Detect which cell encompasses the target text, then output its [x, y] center coordinate. 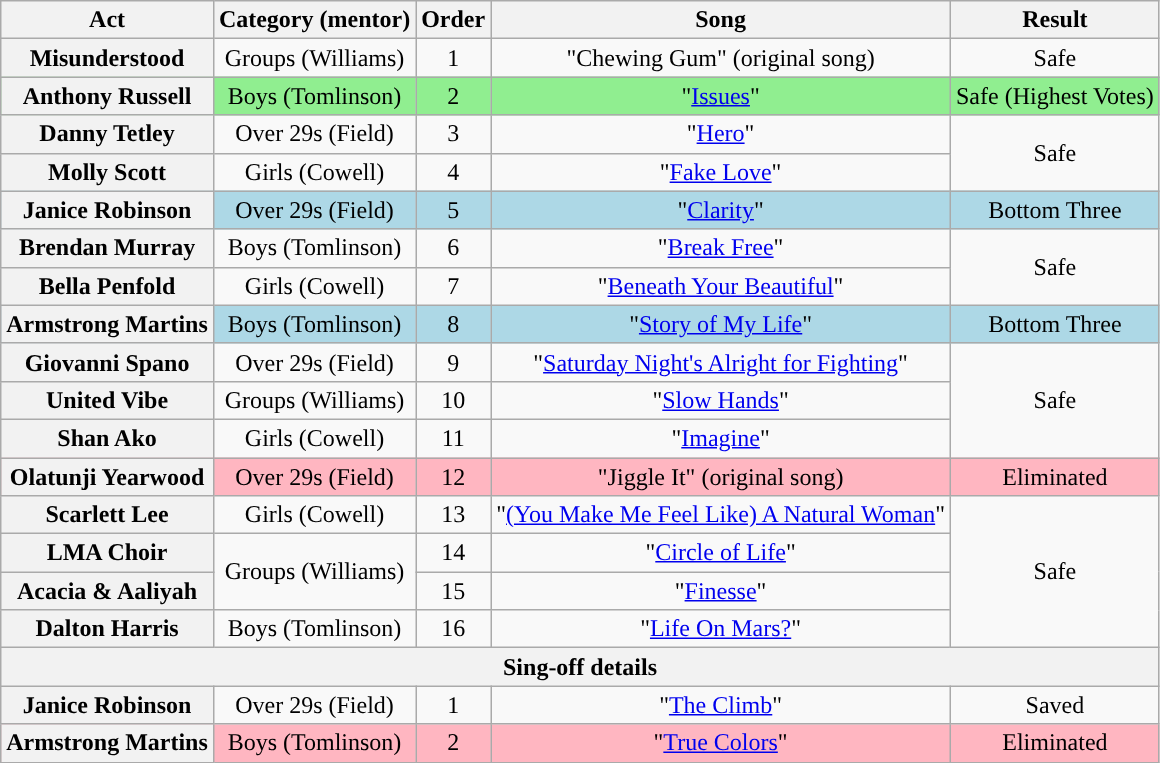
"Hero" [721, 134]
7 [454, 286]
"Story of My Life" [721, 324]
"True Colors" [721, 743]
Safe (Highest Votes) [1054, 96]
Giovanni Spano [108, 362]
"Circle of Life" [721, 553]
"Issues" [721, 96]
Scarlett Lee [108, 515]
"Clarity" [721, 210]
Anthony Russell [108, 96]
5 [454, 210]
"The Climb" [721, 705]
Olatunji Yearwood [108, 477]
Order [454, 20]
"Break Free" [721, 248]
3 [454, 134]
Act [108, 20]
LMA Choir [108, 553]
6 [454, 248]
Misunderstood [108, 58]
10 [454, 400]
Saved [1054, 705]
Category (mentor) [314, 20]
14 [454, 553]
8 [454, 324]
Bella Penfold [108, 286]
13 [454, 515]
"Beneath Your Beautiful" [721, 286]
United Vibe [108, 400]
9 [454, 362]
11 [454, 438]
Brendan Murray [108, 248]
12 [454, 477]
"Jiggle It" (original song) [721, 477]
"Fake Love" [721, 172]
"Saturday Night's Alright for Fighting" [721, 362]
4 [454, 172]
"Finesse" [721, 591]
Danny Tetley [108, 134]
Acacia & Aaliyah [108, 591]
15 [454, 591]
16 [454, 629]
Song [721, 20]
Molly Scott [108, 172]
Dalton Harris [108, 629]
"Imagine" [721, 438]
Result [1054, 20]
"Slow Hands" [721, 400]
"(You Make Me Feel Like) A Natural Woman" [721, 515]
"Life On Mars?" [721, 629]
Shan Ako [108, 438]
"Chewing Gum" (original song) [721, 58]
Sing-off details [580, 667]
